Provide the (X, Y) coordinate of the cell's center where the given text is located.  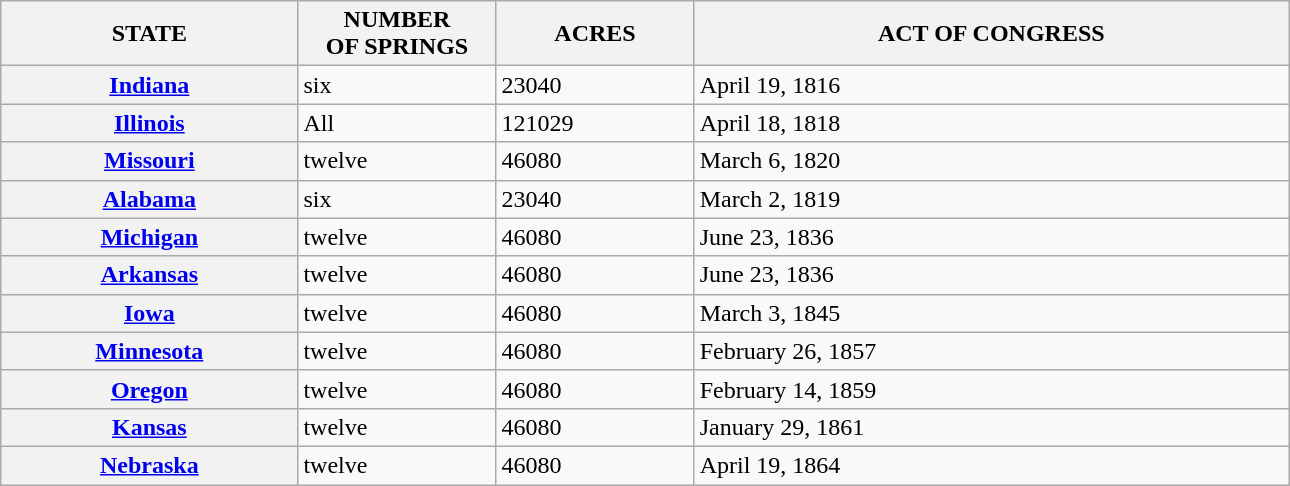
April 19, 1816 (991, 85)
Alabama (150, 199)
Illinois (150, 123)
Oregon (150, 389)
February 26, 1857 (991, 351)
ACRES (595, 34)
Michigan (150, 237)
March 2, 1819 (991, 199)
Minnesota (150, 351)
February 14, 1859 (991, 389)
STATE (150, 34)
Missouri (150, 161)
Arkansas (150, 275)
January 29, 1861 (991, 427)
All (397, 123)
April 19, 1864 (991, 465)
April 18, 1818 (991, 123)
Nebraska (150, 465)
March 3, 1845 (991, 313)
Indiana (150, 85)
Kansas (150, 427)
Iowa (150, 313)
March 6, 1820 (991, 161)
ACT OF CONGRESS (991, 34)
NUMBEROF SPRINGS (397, 34)
121029 (595, 123)
